Detect which cell encompasses the target text, then output its [x, y] center coordinate. 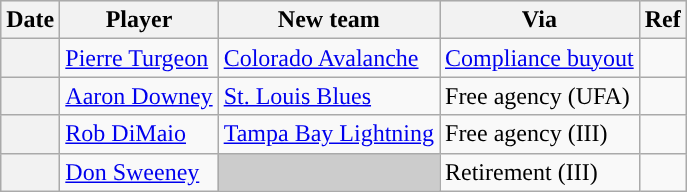
Pierre Turgeon [139, 58]
Retirement (III) [540, 172]
Rob DiMaio [139, 134]
New team [328, 20]
Tampa Bay Lightning [328, 134]
Player [139, 20]
Compliance buyout [540, 58]
Ref [662, 20]
Don Sweeney [139, 172]
St. Louis Blues [328, 96]
Date [30, 20]
Colorado Avalanche [328, 58]
Free agency (UFA) [540, 96]
Aaron Downey [139, 96]
Free agency (III) [540, 134]
Via [540, 20]
